Identify which cell holds the provided text, then report its (X, Y) central coordinate. 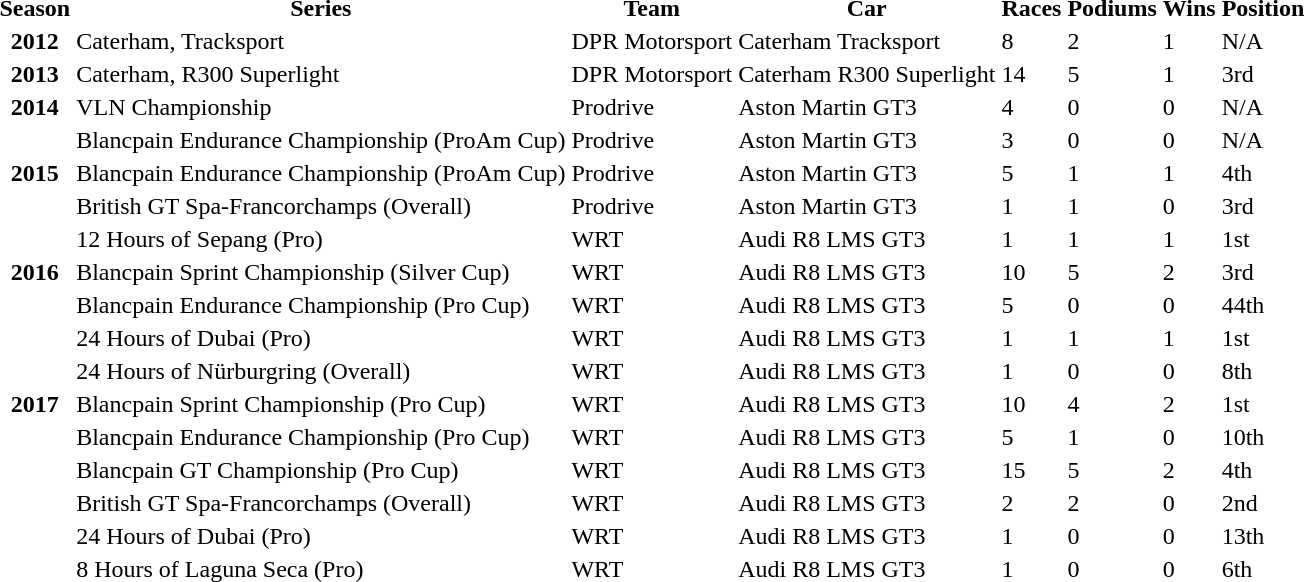
3 (1032, 140)
Blancpain Sprint Championship (Silver Cup) (321, 272)
Blancpain Sprint Championship (Pro Cup) (321, 404)
Blancpain GT Championship (Pro Cup) (321, 470)
12 Hours of Sepang (Pro) (321, 239)
14 (1032, 74)
8 (1032, 41)
Caterham Tracksport (867, 41)
15 (1032, 470)
VLN Championship (321, 107)
Caterham R300 Superlight (867, 74)
Caterham, R300 Superlight (321, 74)
Caterham, Tracksport (321, 41)
24 Hours of Nürburgring (Overall) (321, 371)
